Scan for the cell matching the given text and deliver its [x, y] coordinate at center. 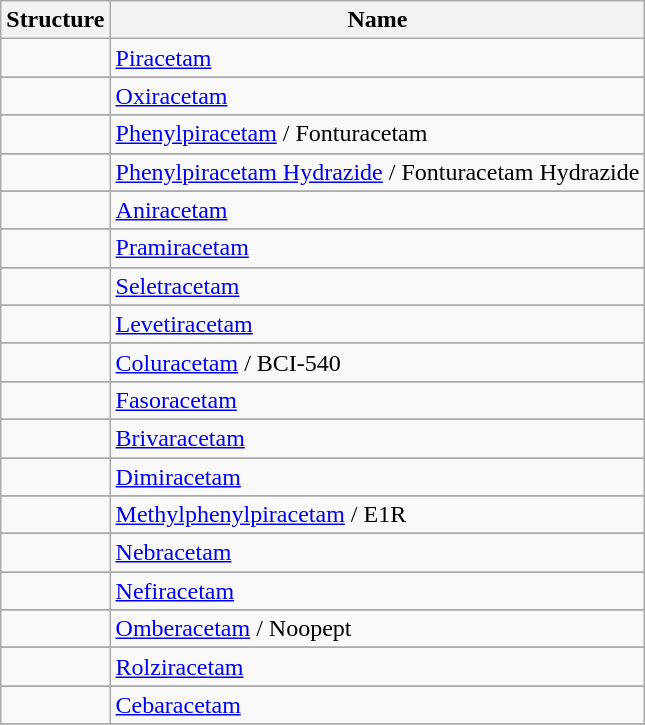
Pramiracetam [378, 248]
Structure [56, 20]
Omberacetam / Noopept [378, 629]
Rolziracetam [378, 667]
Phenylpiracetam Hydrazide / Fonturacetam Hydrazide [378, 172]
Seletracetam [378, 286]
Name [378, 20]
Levetiracetam [378, 324]
Oxiracetam [378, 96]
Aniracetam [378, 210]
Phenylpiracetam / Fonturacetam [378, 134]
Brivaracetam [378, 438]
Nebracetam [378, 553]
Cebaracetam [378, 705]
Coluracetam / BCI-540 [378, 362]
Dimiracetam [378, 477]
Fasoracetam [378, 400]
Nefiracetam [378, 591]
Methylphenylpiracetam / E1R [378, 515]
Piracetam [378, 58]
